Identify which cell holds the provided text, then report its (X, Y) central coordinate. 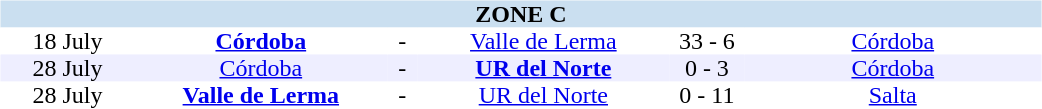
Salta (892, 96)
ZONE C (520, 14)
0 - 11 (707, 96)
0 - 3 (707, 68)
18 July (67, 42)
33 - 6 (707, 42)
